Determine the [x, y] coordinate at the center of the cell enclosing the given text.  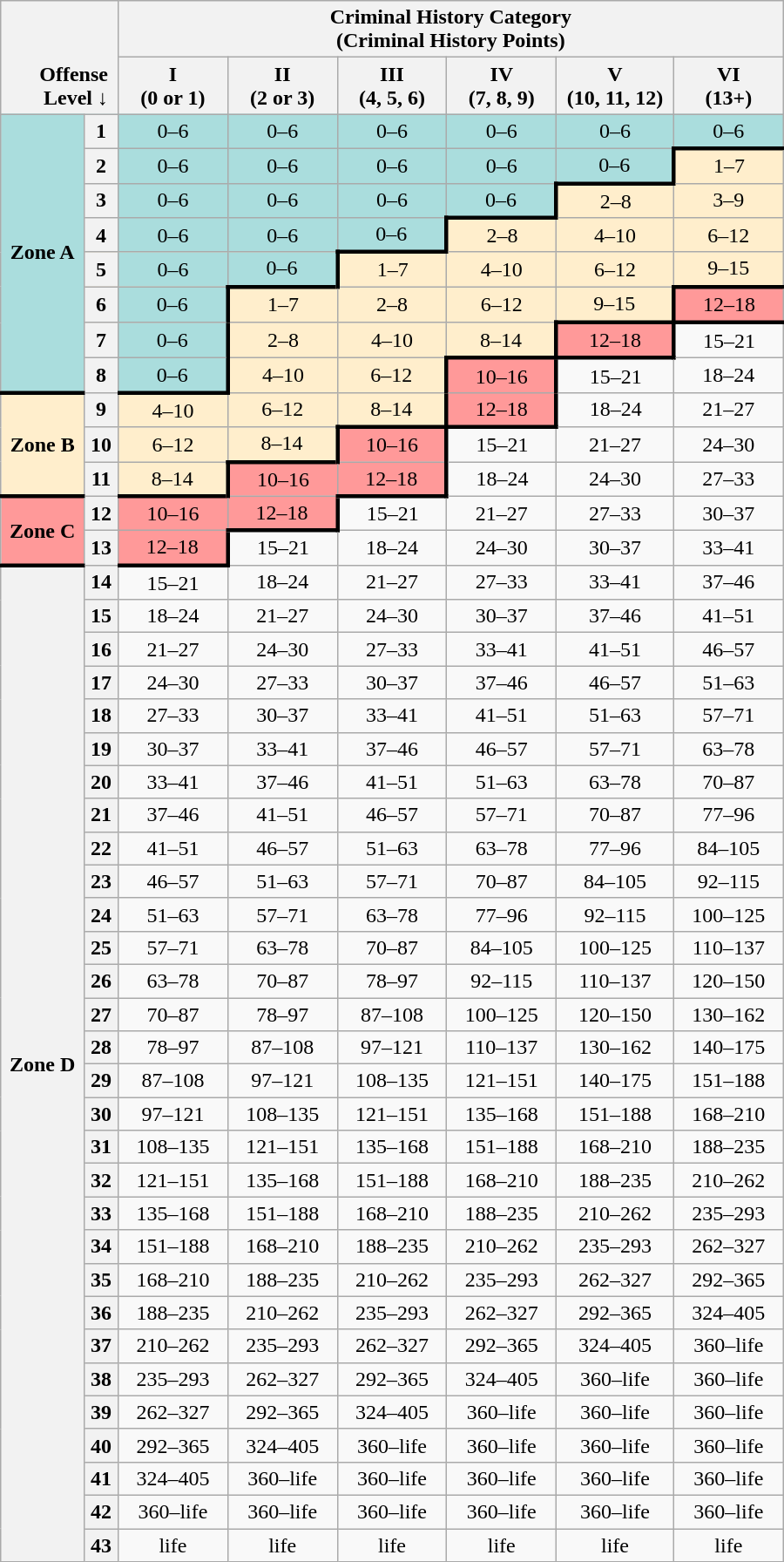
37 [101, 1346]
43 [101, 1545]
22 [101, 848]
4 [101, 235]
9 [101, 410]
40 [101, 1445]
17 [101, 683]
20 [101, 782]
30 [101, 1114]
8 [101, 376]
35 [101, 1280]
12 [101, 513]
VI(13+) [728, 85]
32 [101, 1180]
21 [101, 815]
27 [101, 1014]
V(10, 11, 12) [615, 85]
7 [101, 340]
25 [101, 947]
42 [101, 1511]
10 [101, 445]
11 [101, 479]
34 [101, 1246]
2 [101, 166]
18 [101, 716]
Zone C [43, 530]
Zone B [43, 445]
31 [101, 1147]
1 [101, 132]
16 [101, 649]
28 [101, 1048]
13 [101, 548]
IV(7, 8, 9) [502, 85]
14 [101, 582]
36 [101, 1313]
29 [101, 1081]
Criminal History Category(Criminal History Points) [450, 30]
6 [101, 305]
26 [101, 981]
15 [101, 616]
5 [101, 269]
III(4, 5, 6) [392, 85]
23 [101, 881]
3 [101, 200]
II(2 or 3) [282, 85]
Zone D [43, 1063]
Offense Level ↓ [59, 58]
41 [101, 1478]
24 [101, 914]
3–9 [728, 200]
38 [101, 1379]
Zone A [43, 254]
19 [101, 749]
33 [101, 1213]
I(0 or 1) [172, 85]
39 [101, 1412]
